Find where the given text appears and provide that cell's center as (x, y) coordinate. 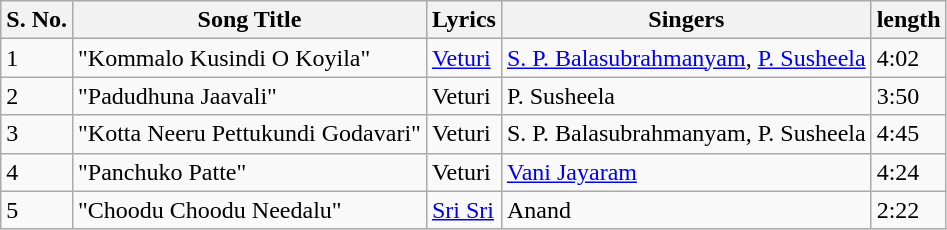
5 (37, 210)
Vani Jayaram (686, 172)
"Kotta Neeru Pettukundi Godavari" (249, 134)
P. Susheela (686, 96)
3 (37, 134)
length (908, 20)
Song Title (249, 20)
"Kommalo Kusindi O Koyila" (249, 58)
Singers (686, 20)
3:50 (908, 96)
4:24 (908, 172)
"Padudhuna Jaavali" (249, 96)
Anand (686, 210)
S. No. (37, 20)
2:22 (908, 210)
4 (37, 172)
2 (37, 96)
Lyrics (464, 20)
"Choodu Choodu Needalu" (249, 210)
Sri Sri (464, 210)
4:02 (908, 58)
1 (37, 58)
"Panchuko Patte" (249, 172)
4:45 (908, 134)
